Output the [X, Y] coordinate of the center of the cell containing the given text.  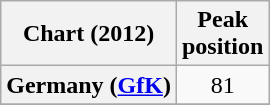
Peakposition [222, 34]
81 [222, 85]
Germany (GfK) [89, 85]
Chart (2012) [89, 34]
